Pinpoint the cell where the given text exists, returning its [x, y] midpoint coordinate. 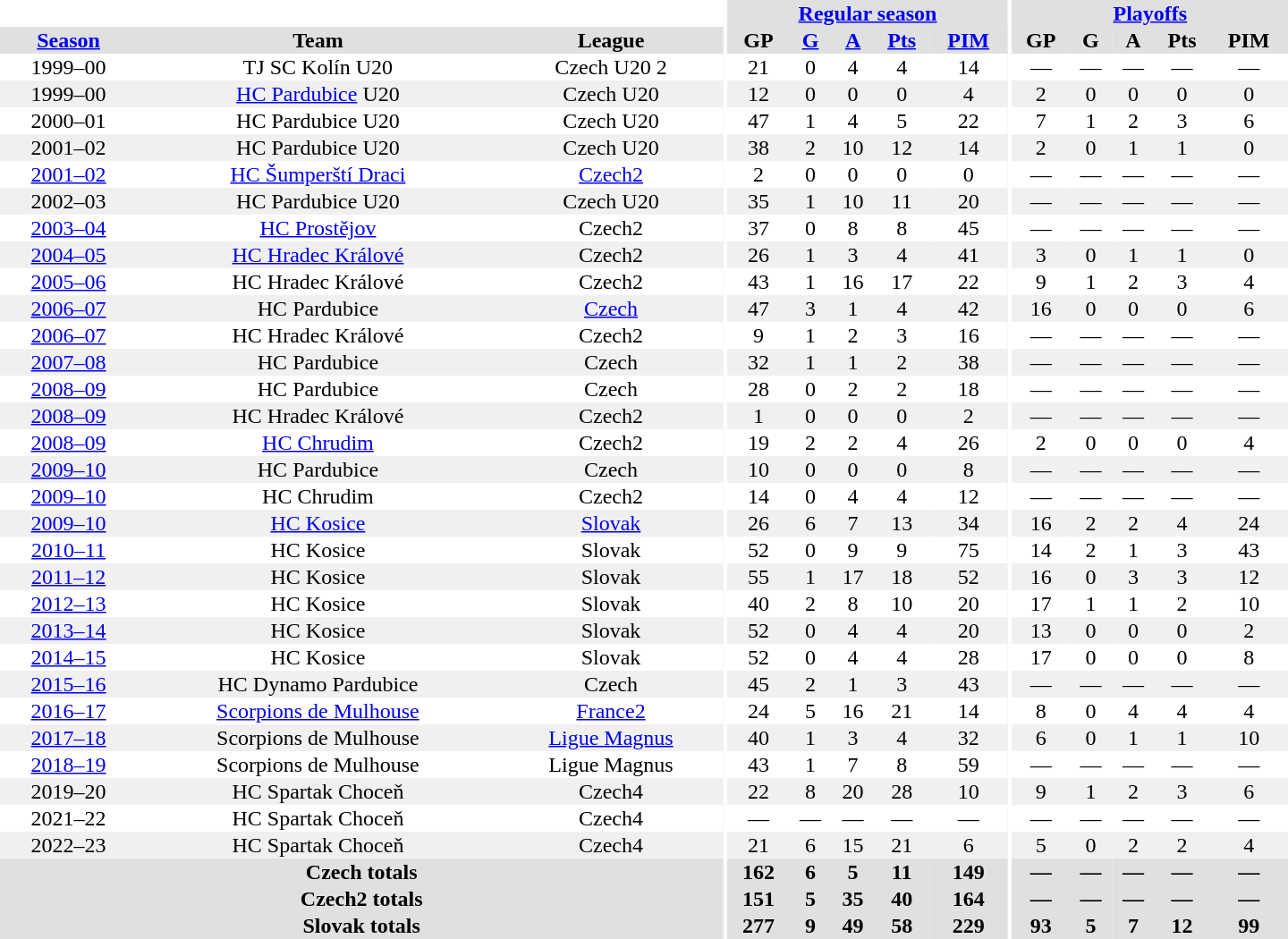
2015–16 [68, 684]
2012–13 [68, 604]
2013–14 [68, 630]
Czech2 totals [361, 899]
2000–01 [68, 121]
34 [968, 523]
2003–04 [68, 228]
164 [968, 899]
93 [1041, 926]
Czech totals [361, 872]
2010–11 [68, 550]
HC Šumperští Draci [318, 174]
2014–15 [68, 657]
277 [758, 926]
HC Prostějov [318, 228]
41 [968, 255]
Regular season [868, 13]
19 [758, 443]
2004–05 [68, 255]
2007–08 [68, 362]
15 [853, 845]
France2 [612, 711]
2002–03 [68, 201]
99 [1249, 926]
49 [853, 926]
Czech U20 2 [612, 67]
Slovak totals [361, 926]
2017–18 [68, 738]
59 [968, 765]
162 [758, 872]
229 [968, 926]
2021–22 [68, 818]
Team [318, 40]
58 [902, 926]
League [612, 40]
149 [968, 872]
HC Dynamo Pardubice [318, 684]
2011–12 [68, 577]
55 [758, 577]
2022–23 [68, 845]
42 [968, 309]
TJ SC Kolín U20 [318, 67]
37 [758, 228]
2018–19 [68, 765]
75 [968, 550]
Playoffs [1150, 13]
2016–17 [68, 711]
2019–20 [68, 791]
Season [68, 40]
151 [758, 899]
2005–06 [68, 282]
